Pinpoint the cell where the given text exists, returning its [x, y] midpoint coordinate. 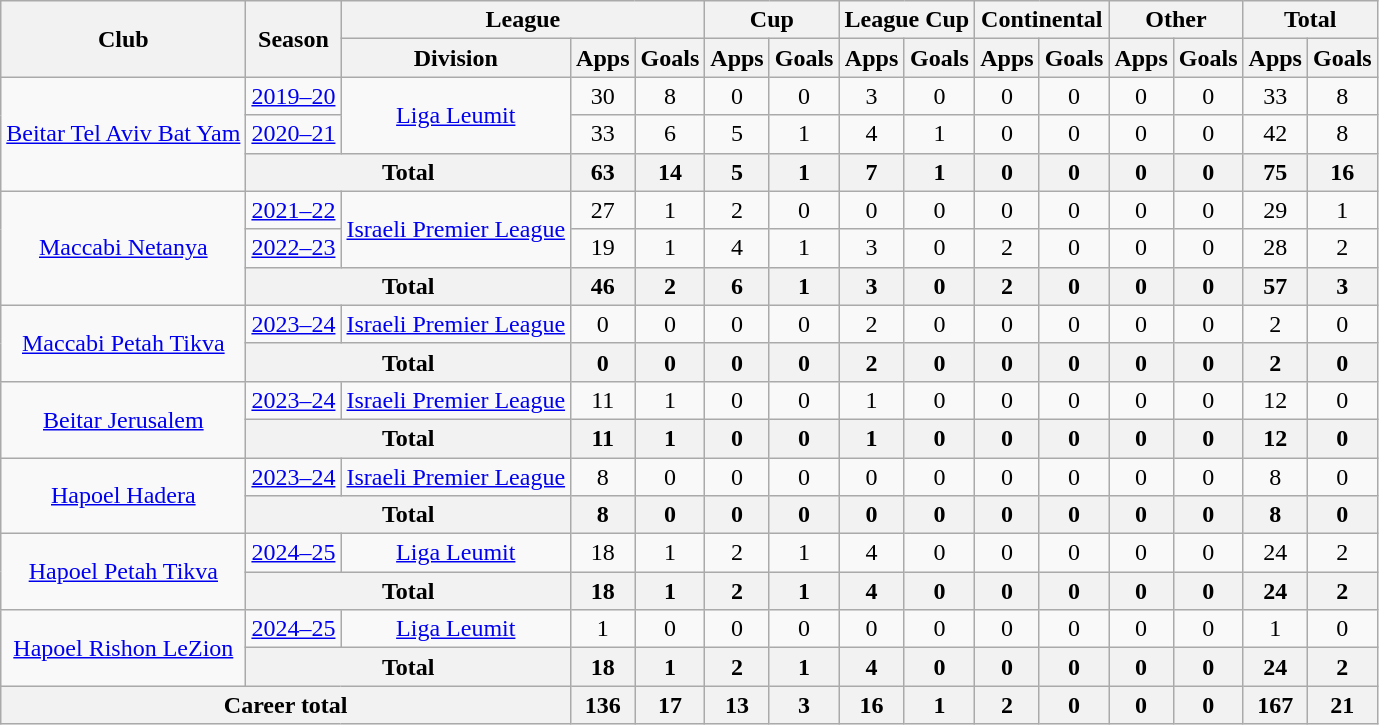
Maccabi Petah Tikva [124, 343]
Career total [286, 705]
30 [603, 96]
75 [1275, 172]
13 [737, 705]
46 [603, 286]
136 [603, 705]
Hapoel Petah Tikva [124, 572]
17 [670, 705]
19 [603, 248]
Cup [772, 20]
57 [1275, 286]
2021–22 [294, 210]
Beitar Tel Aviv Bat Yam [124, 134]
167 [1275, 705]
Other [1176, 20]
7 [872, 172]
2022–23 [294, 248]
Maccabi Netanya [124, 248]
League Cup [907, 20]
63 [603, 172]
League [523, 20]
Division [456, 58]
21 [1342, 705]
2020–21 [294, 134]
Beitar Jerusalem [124, 419]
2019–20 [294, 96]
Continental [1042, 20]
Hapoel Rishon LeZion [124, 648]
27 [603, 210]
29 [1275, 210]
28 [1275, 248]
42 [1275, 134]
Season [294, 39]
14 [670, 172]
Hapoel Hadera [124, 496]
Club [124, 39]
